Capture the cell that displays the provided text and extract its (x, y) central coordinate. 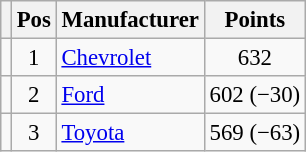
Manufacturer (130, 20)
Points (254, 20)
602 (−30) (254, 95)
Chevrolet (130, 58)
3 (34, 133)
632 (254, 58)
2 (34, 95)
Toyota (130, 133)
Pos (34, 20)
Ford (130, 95)
1 (34, 58)
569 (−63) (254, 133)
